Scan for the cell matching the given text and deliver its (x, y) coordinate at center. 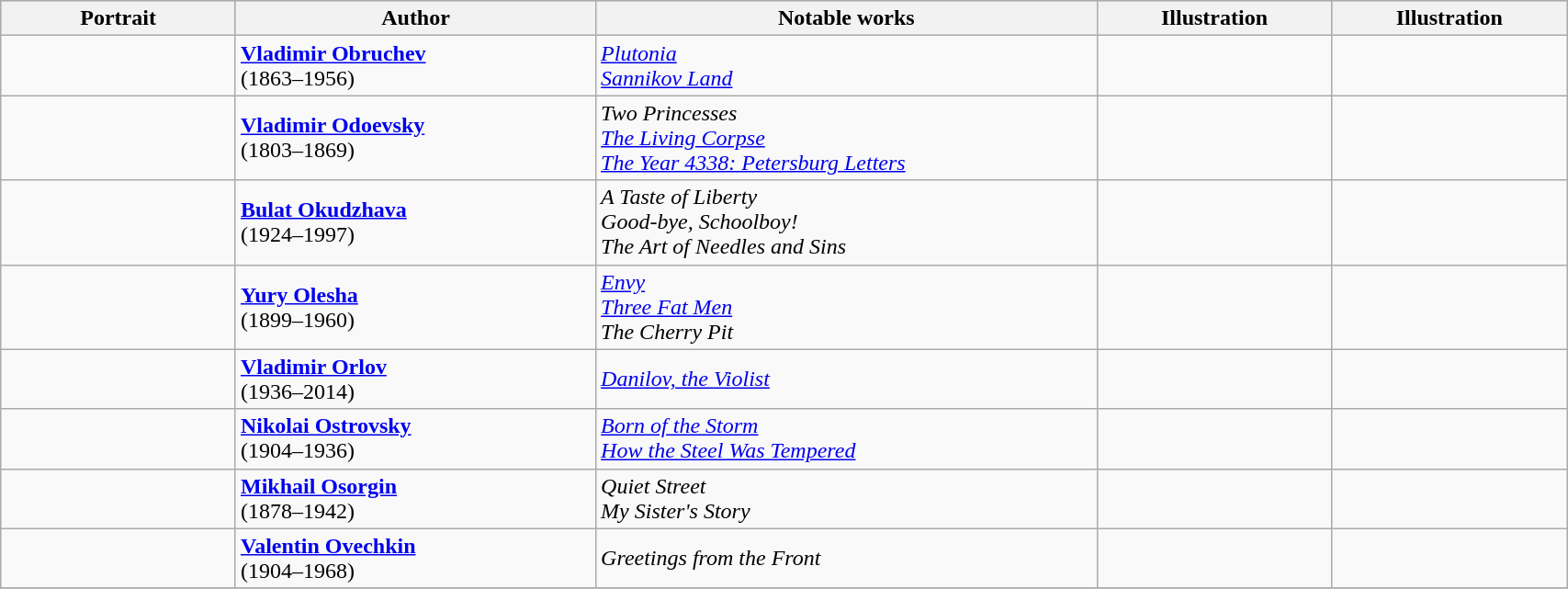
Mikhail Osorgin(1878–1942) (415, 498)
Quiet StreetMy Sister's Story (847, 498)
Yury Olesha(1899–1960) (415, 307)
Danilov, the Violist (847, 379)
Nikolai Ostrovsky(1904–1936) (415, 439)
Bulat Okudzhava(1924–1997) (415, 222)
Greetings from the Front (847, 559)
Vladimir Orlov(1936–2014) (415, 379)
Two PrincessesThe Living CorpseThe Year 4338: Petersburg Letters (847, 138)
EnvyThree Fat MenThe Cherry Pit (847, 307)
Vladimir Odoevsky(1803–1869) (415, 138)
A Taste of LibertyGood-bye, Schoolboy!The Art of Needles and Sins (847, 222)
Valentin Ovechkin(1904–1968) (415, 559)
Born of the StormHow the Steel Was Tempered (847, 439)
PlutoniaSannikov Land (847, 66)
Portrait (118, 18)
Vladimir Obruchev(1863–1956) (415, 66)
Author (415, 18)
Notable works (847, 18)
